For the text-containing cell, return its midpoint in [X, Y] coordinate format. 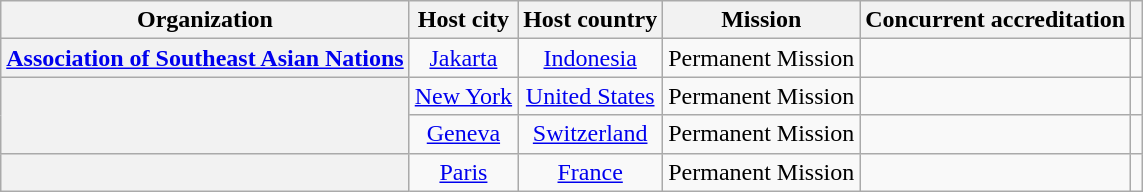
Mission [762, 20]
Geneva [463, 134]
United States [590, 96]
Host country [590, 20]
Concurrent accreditation [996, 20]
Organization [205, 20]
Paris [463, 172]
Switzerland [590, 134]
Jakarta [463, 58]
Association of Southeast Asian Nations [205, 58]
Host city [463, 20]
New York [463, 96]
Indonesia [590, 58]
France [590, 172]
